Locate the cell with the specified text and output its [X, Y] center coordinate. 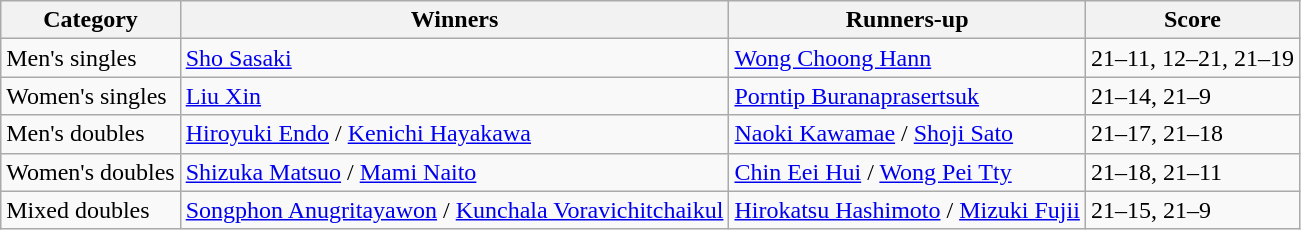
Score [1192, 20]
Men's doubles [90, 134]
Hiroyuki Endo / Kenichi Hayakawa [454, 134]
21–11, 12–21, 21–19 [1192, 58]
Songphon Anugritayawon / Kunchala Voravichitchaikul [454, 210]
21–17, 21–18 [1192, 134]
Women's singles [90, 96]
21–18, 21–11 [1192, 172]
Naoki Kawamae / Shoji Sato [907, 134]
Liu Xin [454, 96]
Chin Eei Hui / Wong Pei Tty [907, 172]
Hirokatsu Hashimoto / Mizuki Fujii [907, 210]
Sho Sasaki [454, 58]
Women's doubles [90, 172]
Men's singles [90, 58]
Winners [454, 20]
Runners-up [907, 20]
Mixed doubles [90, 210]
Wong Choong Hann [907, 58]
Porntip Buranaprasertsuk [907, 96]
Shizuka Matsuo / Mami Naito [454, 172]
21–15, 21–9 [1192, 210]
21–14, 21–9 [1192, 96]
Category [90, 20]
